Capture the cell that displays the provided text and extract its [X, Y] central coordinate. 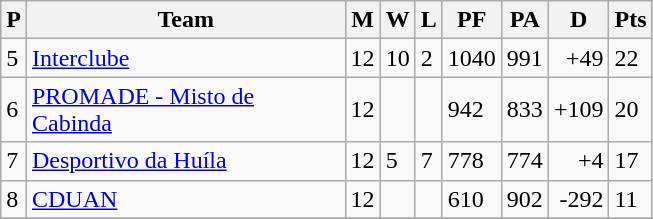
PROMADE - Misto de Cabinda [186, 110]
22 [630, 58]
20 [630, 110]
1040 [472, 58]
L [428, 20]
17 [630, 161]
Team [186, 20]
W [398, 20]
D [578, 20]
Interclube [186, 58]
833 [524, 110]
10 [398, 58]
991 [524, 58]
+109 [578, 110]
942 [472, 110]
8 [14, 199]
+49 [578, 58]
CDUAN [186, 199]
+4 [578, 161]
11 [630, 199]
Desportivo da Huíla [186, 161]
PF [472, 20]
M [362, 20]
778 [472, 161]
P [14, 20]
PA [524, 20]
2 [428, 58]
6 [14, 110]
610 [472, 199]
774 [524, 161]
-292 [578, 199]
Pts [630, 20]
902 [524, 199]
